Provide the [X, Y] coordinate of the cell's center where the given text is located.  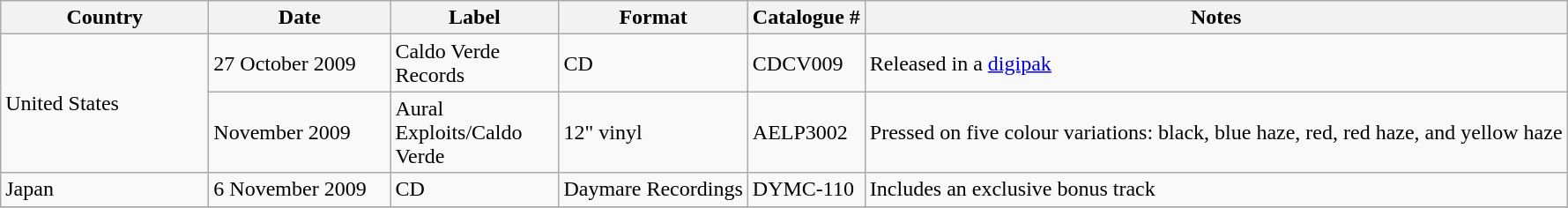
Aural Exploits/Caldo Verde [474, 132]
27 October 2009 [300, 63]
Format [653, 18]
Catalogue # [806, 18]
Notes [1216, 18]
Daymare Recordings [653, 189]
United States [105, 104]
Released in a digipak [1216, 63]
12" vinyl [653, 132]
Japan [105, 189]
November 2009 [300, 132]
Caldo Verde Records [474, 63]
Label [474, 18]
CDCV009 [806, 63]
Includes an exclusive bonus track [1216, 189]
6 November 2009 [300, 189]
Country [105, 18]
DYMC-110 [806, 189]
Date [300, 18]
Pressed on five colour variations: black, blue haze, red, red haze, and yellow haze [1216, 132]
AELP3002 [806, 132]
